Find where the given text appears and provide that cell's center as [x, y] coordinate. 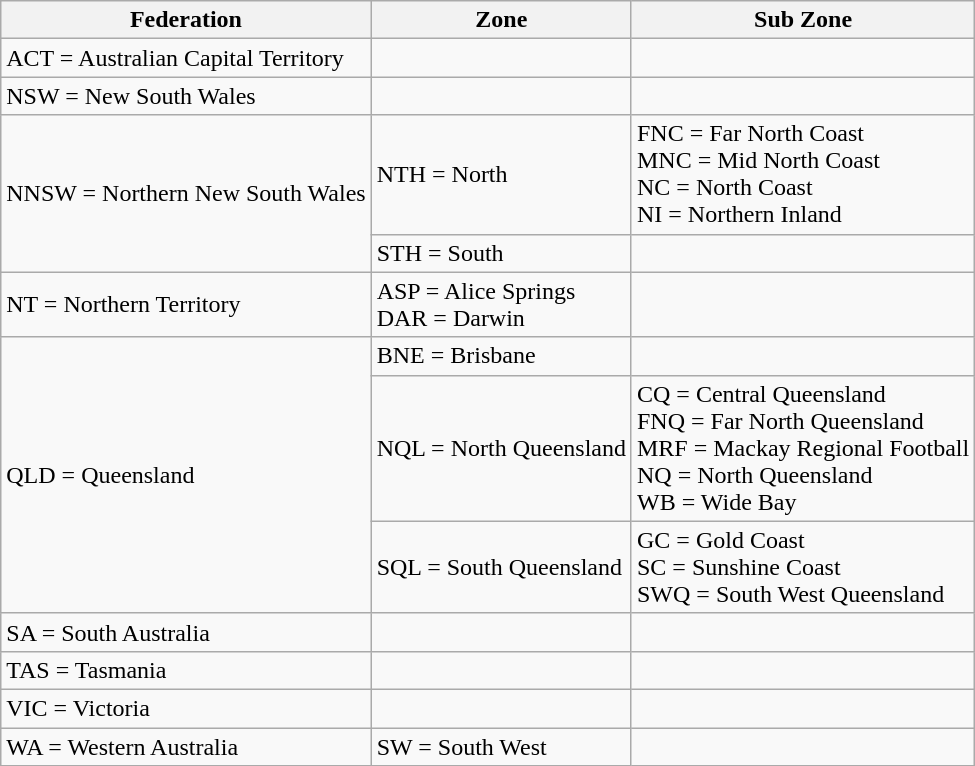
FNC = Far North Coast MNC = Mid North Coast NC = North Coast NI = Northern Inland [802, 174]
Zone [501, 20]
ACT = Australian Capital Territory [186, 58]
ASP = Alice Springs DAR = Darwin [501, 304]
TAS = Tasmania [186, 670]
GC = Gold Coast SC = Sunshine Coast SWQ = South West Queensland [802, 567]
NT = Northern Territory [186, 304]
BNE = Brisbane [501, 356]
NSW = New South Wales [186, 96]
STH = South [501, 253]
QLD = Queensland [186, 475]
SW = South West [501, 747]
Sub Zone [802, 20]
SQL = South Queensland [501, 567]
CQ = Central Queensland FNQ = Far North Queensland MRF = Mackay Regional Football NQ = North Queensland WB = Wide Bay [802, 448]
NQL = North Queensland [501, 448]
Federation [186, 20]
VIC = Victoria [186, 708]
WA = Western Australia [186, 747]
SA = South Australia [186, 632]
NNSW = Northern New South Wales [186, 194]
NTH = North [501, 174]
